Capture the cell that displays the provided text and extract its [x, y] central coordinate. 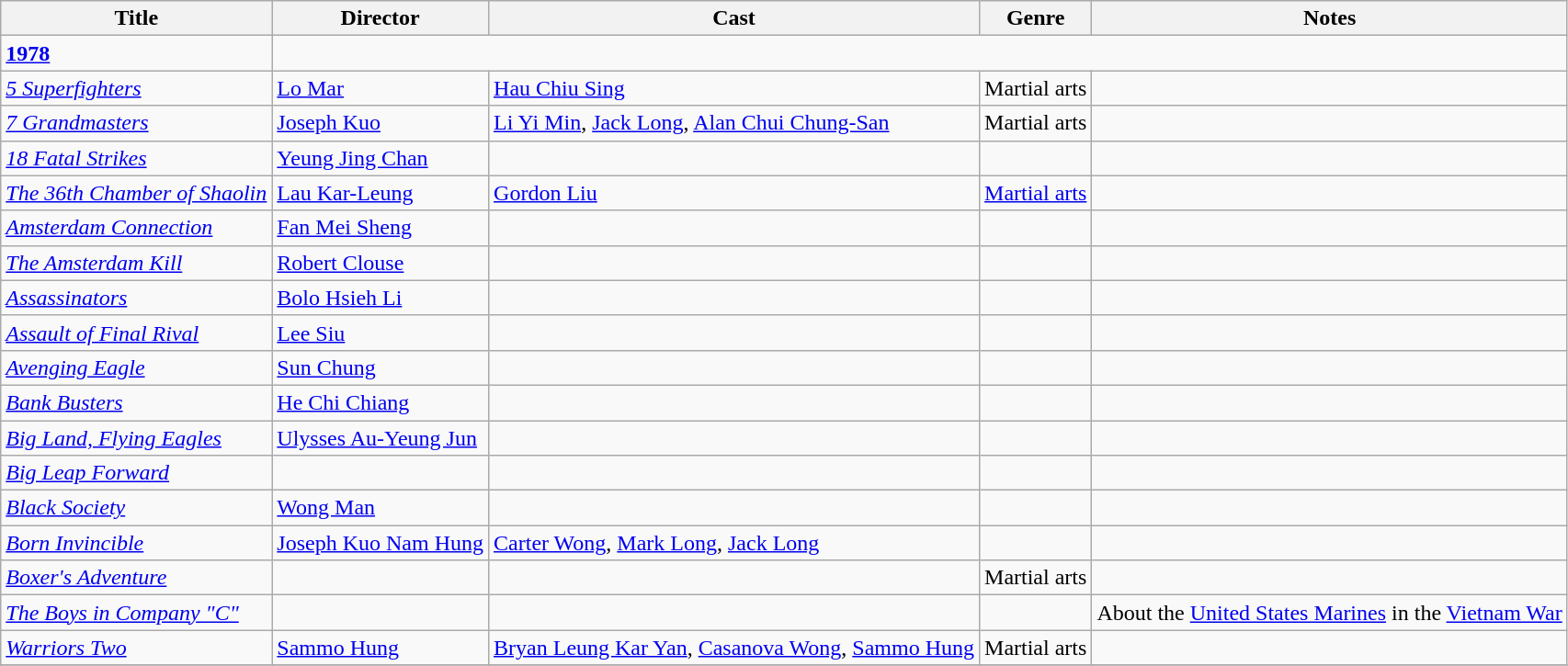
Big Land, Flying Eagles [136, 438]
Big Leap Forward [136, 473]
Title [136, 18]
Bolo Hsieh Li [381, 298]
Born Invincible [136, 543]
Director [381, 18]
Joseph Kuo [381, 123]
Wong Man [381, 508]
Boxer's Adventure [136, 578]
Bank Busters [136, 402]
Bryan Leung Kar Yan, Casanova Wong, Sammo Hung [734, 648]
Warriors Two [136, 648]
About the United States Marines in the Vietnam War [1329, 613]
Lee Siu [381, 333]
Assault of Final Rival [136, 333]
Black Society [136, 508]
Cast [734, 18]
Notes [1329, 18]
Ulysses Au-Yeung Jun [381, 438]
Amsterdam Connection [136, 228]
1978 [136, 53]
Robert Clouse [381, 263]
Carter Wong, Mark Long, Jack Long [734, 543]
Fan Mei Sheng [381, 228]
Li Yi Min, Jack Long, Alan Chui Chung-San [734, 123]
Assassinators [136, 298]
The Boys in Company "C" [136, 613]
The 36th Chamber of Shaolin [136, 193]
18 Fatal Strikes [136, 158]
The Amsterdam Kill [136, 263]
5 Superfighters [136, 88]
He Chi Chiang [381, 402]
Genre [1036, 18]
Lau Kar-Leung [381, 193]
Avenging Eagle [136, 367]
Lo Mar [381, 88]
Hau Chiu Sing [734, 88]
Yeung Jing Chan [381, 158]
Gordon Liu [734, 193]
Sammo Hung [381, 648]
Joseph Kuo Nam Hung [381, 543]
7 Grandmasters [136, 123]
Sun Chung [381, 367]
